From the cell containing the given text, extract its center point as [X, Y] coordinate. 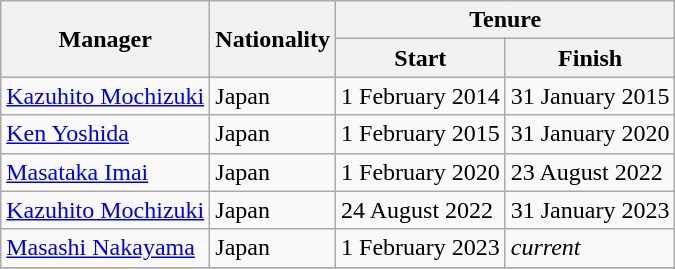
Tenure [506, 20]
31 January 2015 [590, 96]
31 January 2020 [590, 134]
Masataka Imai [106, 172]
1 February 2023 [421, 248]
Finish [590, 58]
23 August 2022 [590, 172]
1 February 2020 [421, 172]
24 August 2022 [421, 210]
current [590, 248]
Start [421, 58]
Manager [106, 39]
Ken Yoshida [106, 134]
Nationality [273, 39]
Masashi Nakayama [106, 248]
31 January 2023 [590, 210]
1 February 2014 [421, 96]
1 February 2015 [421, 134]
